Find where the given text appears and provide that cell's center as (x, y) coordinate. 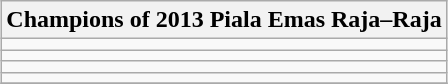
Champions of 2013 Piala Emas Raja–Raja (224, 20)
